Find where the given text appears and provide that cell's center as [X, Y] coordinate. 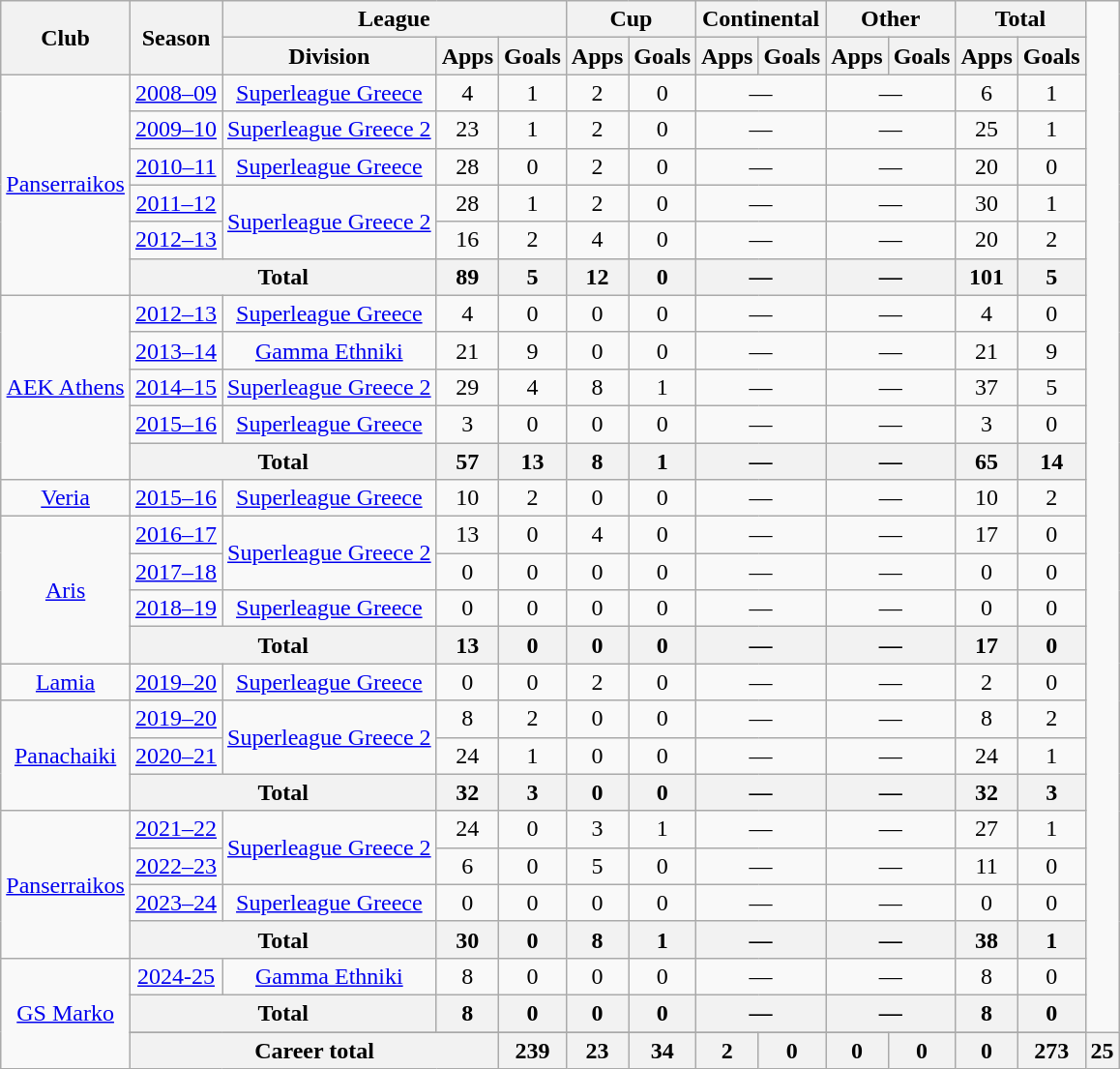
AEK Athens [66, 387]
2023–24 [176, 903]
37 [987, 387]
89 [467, 277]
Other [891, 19]
11 [987, 866]
Club [66, 38]
12 [597, 277]
Veria [66, 498]
2008–09 [176, 93]
2022–23 [176, 866]
Career total [313, 1050]
38 [987, 939]
Lamia [66, 682]
2021–22 [176, 829]
2016–17 [176, 535]
273 [1051, 1050]
239 [533, 1050]
2020–21 [176, 756]
34 [663, 1050]
65 [987, 461]
2017–18 [176, 572]
2011–12 [176, 203]
League [395, 19]
Season [176, 38]
57 [467, 461]
Panachaiki [66, 756]
16 [467, 240]
2024-25 [176, 976]
Continental [761, 19]
27 [987, 829]
GS Marko [66, 1013]
2010–11 [176, 166]
2018–19 [176, 609]
Aris [66, 590]
Cup [631, 19]
29 [467, 387]
2014–15 [176, 387]
Division [330, 56]
2013–14 [176, 350]
101 [987, 277]
14 [1051, 461]
2009–10 [176, 130]
